Return [x, y] of the center of cell containing provided text 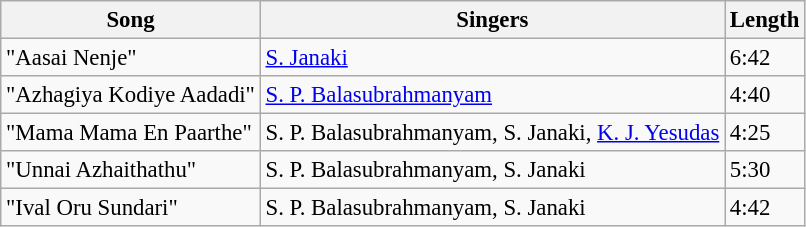
"Aasai Nenje" [130, 58]
"Azhagiya Kodiye Aadadi" [130, 95]
"Mama Mama En Paarthe" [130, 133]
4:40 [765, 95]
Length [765, 20]
"Unnai Azhaithathu" [130, 170]
6:42 [765, 58]
4:42 [765, 208]
S. Janaki [492, 58]
"Ival Oru Sundari" [130, 208]
5:30 [765, 170]
Singers [492, 20]
S. P. Balasubrahmanyam, S. Janaki, K. J. Yesudas [492, 133]
S. P. Balasubrahmanyam [492, 95]
Song [130, 20]
4:25 [765, 133]
